Search for the cell housing the specified text and yield its [X, Y] center coordinate. 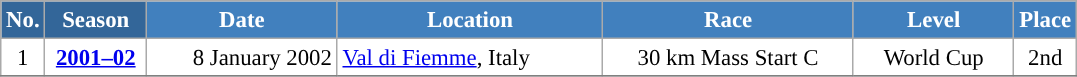
No. [23, 20]
2nd [1045, 58]
30 km Mass Start C [728, 58]
Race [728, 20]
Location [470, 20]
Place [1045, 20]
1 [23, 58]
8 January 2002 [242, 58]
Level [934, 20]
2001–02 [96, 58]
Val di Fiemme, Italy [470, 58]
Date [242, 20]
World Cup [934, 58]
Season [96, 20]
